Identify which cell holds the provided text, then report its [X, Y] central coordinate. 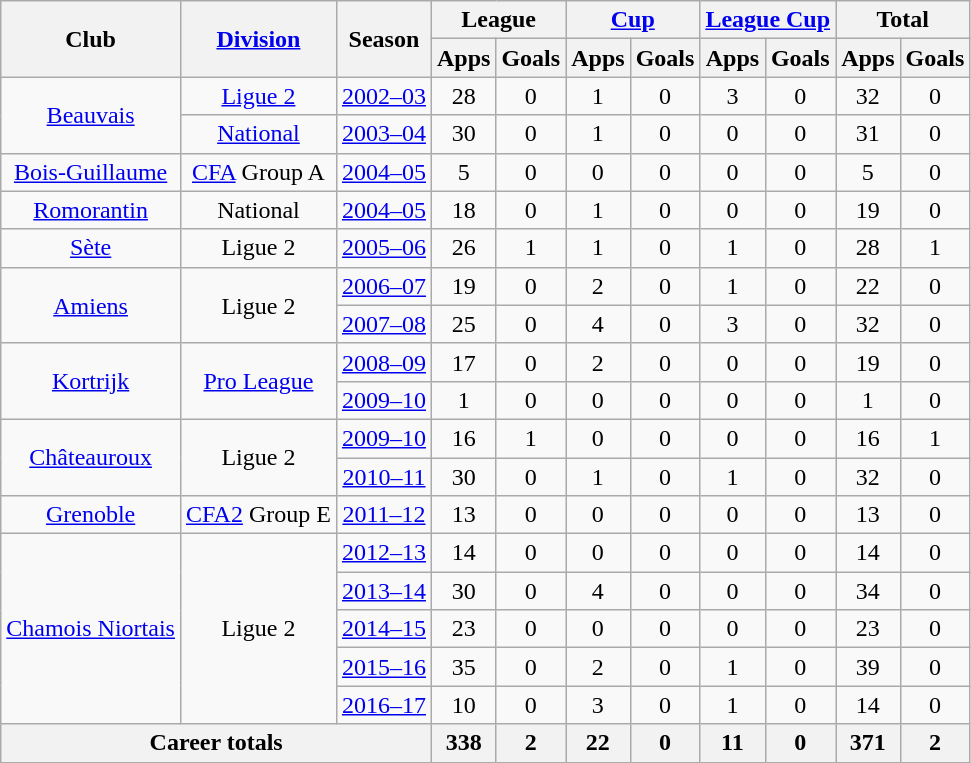
Pro League [258, 381]
Sète [91, 248]
League [498, 20]
Club [91, 39]
371 [868, 743]
Cup [633, 20]
Bois-Guillaume [91, 172]
2013–14 [384, 591]
Kortrijk [91, 381]
CFA2 Group E [258, 515]
Beauvais [91, 115]
2008–09 [384, 362]
2010–11 [384, 477]
11 [732, 743]
39 [868, 667]
Chamois Niortais [91, 629]
31 [868, 134]
2012–13 [384, 553]
Châteauroux [91, 457]
2005–06 [384, 248]
18 [463, 210]
2006–07 [384, 286]
26 [463, 248]
Division [258, 39]
2014–15 [384, 629]
17 [463, 362]
Career totals [216, 743]
Season [384, 39]
2015–16 [384, 667]
Grenoble [91, 515]
2016–17 [384, 705]
25 [463, 324]
2007–08 [384, 324]
34 [868, 591]
10 [463, 705]
CFA Group A [258, 172]
Total [903, 20]
2002–03 [384, 96]
338 [463, 743]
2003–04 [384, 134]
2011–12 [384, 515]
Romorantin [91, 210]
35 [463, 667]
League Cup [768, 20]
Amiens [91, 305]
